Locate the cell with the specified text and output its [X, Y] center coordinate. 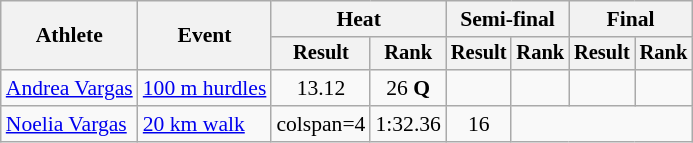
20 km walk [205, 124]
26 Q [408, 88]
Event [205, 36]
Final [630, 19]
Noelia Vargas [70, 124]
100 m hurdles [205, 88]
1:32.36 [408, 124]
Heat [358, 19]
Andrea Vargas [70, 88]
Athlete [70, 36]
13.12 [320, 88]
colspan=4 [320, 124]
16 [479, 124]
Semi-final [508, 19]
